For the text-containing cell, return its midpoint in (X, Y) coordinate format. 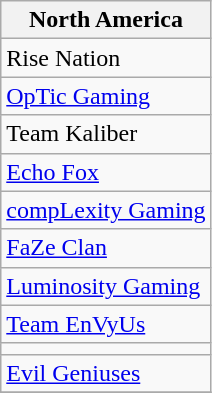
OpTic Gaming (106, 96)
North America (106, 20)
compLexity Gaming (106, 210)
Rise Nation (106, 58)
Evil Geniuses (106, 373)
FaZe Clan (106, 248)
Luminosity Gaming (106, 286)
Echo Fox (106, 172)
Team Kaliber (106, 134)
Team EnVyUs (106, 324)
